Search for the cell housing the specified text and yield its [X, Y] center coordinate. 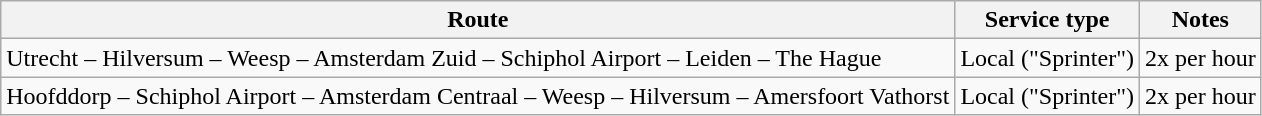
Service type [1048, 20]
Route [478, 20]
Utrecht – Hilversum – Weesp – Amsterdam Zuid – Schiphol Airport – Leiden – The Hague [478, 58]
Notes [1200, 20]
Hoofddorp – Schiphol Airport – Amsterdam Centraal – Weesp – Hilversum – Amersfoort Vathorst [478, 96]
